Return [x, y] of the center of cell containing provided text 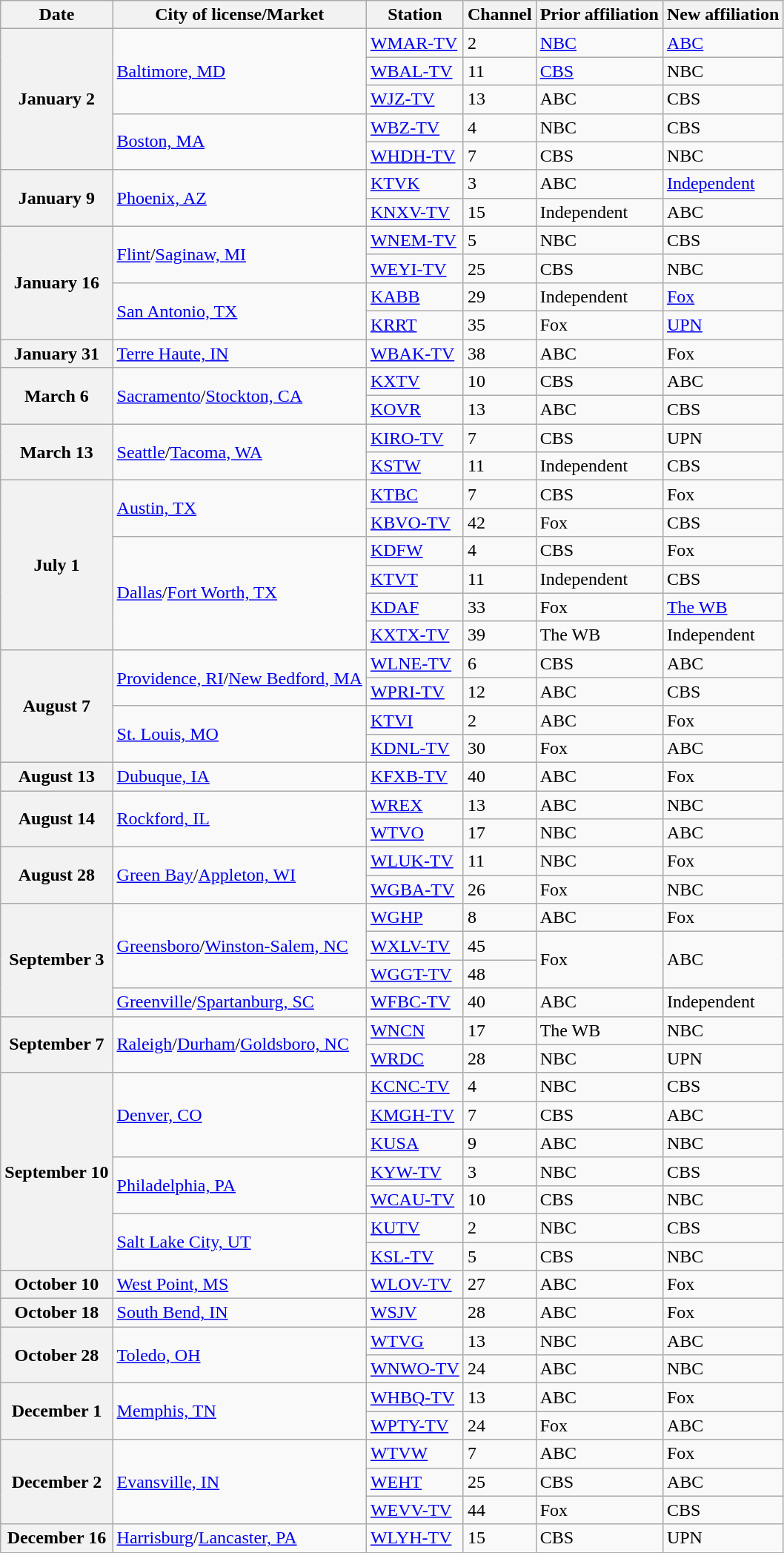
WBAL-TV [415, 71]
WSJV [415, 1313]
Prior affiliation [599, 15]
Raleigh/Durham/Goldsboro, NC [239, 1044]
WNCN [415, 1030]
KUSA [415, 1143]
Harrisburg/Lancaster, PA [239, 1538]
August 7 [56, 706]
WTVG [415, 1341]
Greensboro/Winston-Salem, NC [239, 946]
Date [56, 15]
WMAR-TV [415, 43]
Phoenix, AZ [239, 198]
KBVO-TV [415, 523]
KSL-TV [415, 1256]
WGBA-TV [415, 890]
Salt Lake City, UT [239, 1242]
Denver, CO [239, 1115]
WPRI-TV [415, 692]
Flint/Saginaw, MI [239, 254]
WBAK-TV [415, 354]
29 [499, 297]
Boston, MA [239, 142]
Baltimore, MD [239, 71]
KXTV [415, 382]
WEYI-TV [415, 268]
KCNC-TV [415, 1087]
WGGT-TV [415, 974]
KUTV [415, 1228]
WEVV-TV [415, 1510]
KNXV-TV [415, 212]
March 13 [56, 452]
KTVI [415, 720]
St. Louis, MO [239, 734]
January 9 [56, 198]
New affiliation [722, 15]
West Point, MS [239, 1285]
9 [499, 1143]
January 31 [56, 354]
27 [499, 1285]
Toledo, OH [239, 1355]
September 7 [56, 1044]
December 1 [56, 1411]
Seattle/Tacoma, WA [239, 452]
12 [499, 692]
August 14 [56, 818]
30 [499, 748]
Dubuque, IA [239, 776]
WPTY-TV [415, 1425]
Greenville/Spartanburg, SC [239, 1002]
October 10 [56, 1285]
Channel [499, 15]
WJZ-TV [415, 99]
January 2 [56, 99]
33 [499, 607]
December 16 [56, 1538]
WHBQ-TV [415, 1397]
KOVR [415, 410]
WEHT [415, 1482]
48 [499, 974]
South Bend, IN [239, 1313]
Green Bay/Appleton, WI [239, 875]
26 [499, 890]
Austin, TX [239, 509]
WLUK-TV [415, 861]
July 1 [56, 565]
Philadelphia, PA [239, 1185]
WCAU-TV [415, 1199]
KXTX-TV [415, 635]
Sacramento/Stockton, CA [239, 396]
September 3 [56, 960]
October 18 [56, 1313]
KTVK [415, 184]
38 [499, 354]
WTVO [415, 833]
Terre Haute, IN [239, 354]
San Antonio, TX [239, 311]
KYW-TV [415, 1171]
WNWO-TV [415, 1369]
Providence, RI/New Bedford, MA [239, 678]
WLNE-TV [415, 663]
WRDC [415, 1059]
KDFW [415, 551]
42 [499, 523]
KSTW [415, 466]
Rockford, IL [239, 818]
WFBC-TV [415, 1002]
8 [499, 918]
WLOV-TV [415, 1285]
August 28 [56, 875]
WREX [415, 804]
City of license/Market [239, 15]
October 28 [56, 1355]
September 10 [56, 1171]
35 [499, 325]
KDNL-TV [415, 748]
KFXB-TV [415, 776]
44 [499, 1510]
December 2 [56, 1482]
August 13 [56, 776]
WTVW [415, 1454]
January 16 [56, 282]
45 [499, 946]
WGHP [415, 918]
KTVT [415, 579]
KRRT [415, 325]
Station [415, 15]
6 [499, 663]
WNEM-TV [415, 240]
Evansville, IN [239, 1482]
March 6 [56, 396]
Dallas/Fort Worth, TX [239, 593]
WBZ-TV [415, 128]
KIRO-TV [415, 438]
KTBC [415, 494]
WLYH-TV [415, 1538]
WHDH-TV [415, 156]
Memphis, TN [239, 1411]
39 [499, 635]
KMGH-TV [415, 1115]
WXLV-TV [415, 946]
KABB [415, 297]
KDAF [415, 607]
